Provide the (X, Y) coordinate of the cell's center where the given text is located.  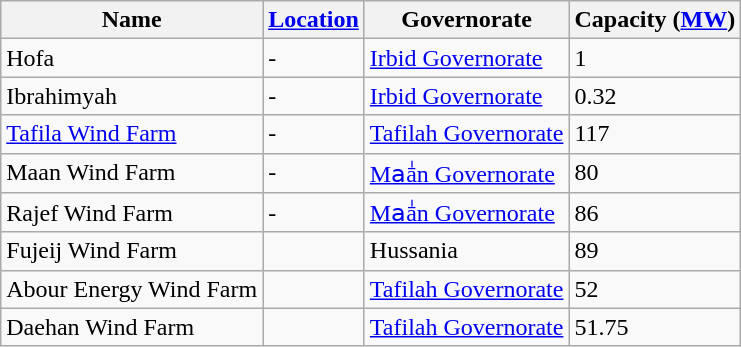
Capacity (MW) (655, 20)
Hofa (132, 58)
Daehan Wind Farm (132, 327)
Hussania (466, 251)
52 (655, 289)
Governorate (466, 20)
80 (655, 173)
Name (132, 20)
Fujeij Wind Farm (132, 251)
0.32 (655, 96)
89 (655, 251)
86 (655, 213)
Maan Wind Farm (132, 173)
117 (655, 134)
Abour Energy Wind Farm (132, 289)
Tafila Wind Farm (132, 134)
Location (314, 20)
1 (655, 58)
Rajef Wind Farm (132, 213)
Ibrahimyah (132, 96)
51.75 (655, 327)
